Capture the cell that displays the provided text and extract its (x, y) central coordinate. 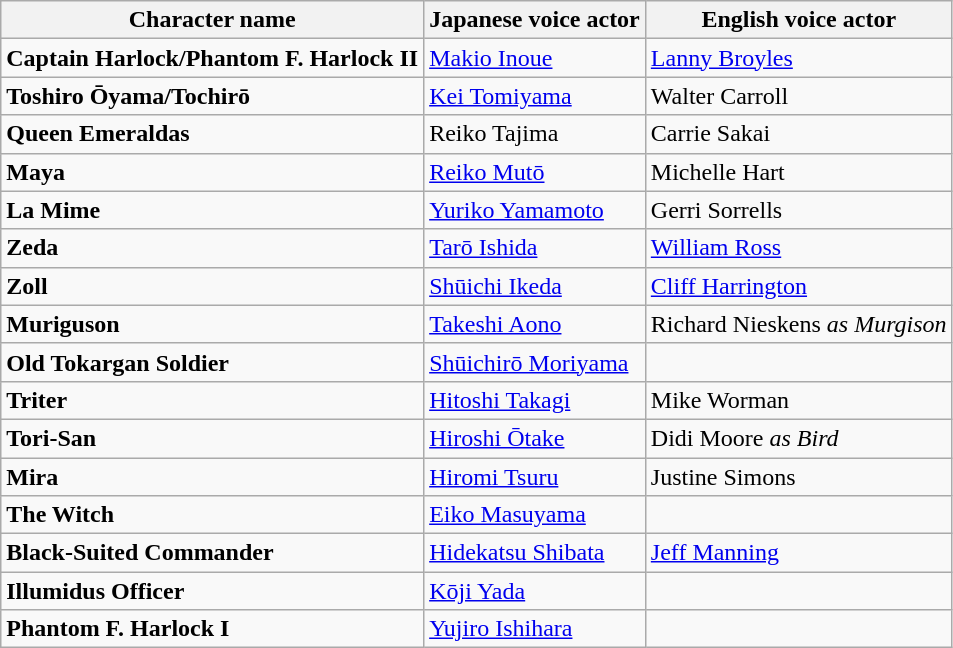
Jeff Manning (798, 553)
Muriguson (212, 324)
Triter (212, 400)
Mike Worman (798, 400)
Takeshi Aono (535, 324)
Lanny Broyles (798, 58)
Carrie Sakai (798, 134)
Hitoshi Takagi (535, 400)
Toshiro Ōyama/Tochirō (212, 96)
Eiko Masuyama (535, 515)
Kōji Yada (535, 591)
Reiko Tajima (535, 134)
Zeda (212, 248)
Justine Simons (798, 477)
Tori-San (212, 438)
English voice actor (798, 20)
Black-Suited Commander (212, 553)
Didi Moore as Bird (798, 438)
Maya (212, 172)
Hiromi Tsuru (535, 477)
Reiko Mutō (535, 172)
The Witch (212, 515)
Character name (212, 20)
Japanese voice actor (535, 20)
Shūichirō Moriyama (535, 362)
Mira (212, 477)
Illumidus Officer (212, 591)
La Mime (212, 210)
Walter Carroll (798, 96)
Makio Inoue (535, 58)
Gerri Sorrells (798, 210)
Yujiro Ishihara (535, 629)
Yuriko Yamamoto (535, 210)
Michelle Hart (798, 172)
Queen Emeraldas (212, 134)
Cliff Harrington (798, 286)
Hidekatsu Shibata (535, 553)
Hiroshi Ōtake (535, 438)
Kei Tomiyama (535, 96)
Richard Nieskens as Murgison (798, 324)
Tarō Ishida (535, 248)
Phantom F. Harlock I (212, 629)
Old Tokargan Soldier (212, 362)
Captain Harlock/Phantom F. Harlock II (212, 58)
Shūichi Ikeda (535, 286)
William Ross (798, 248)
Zoll (212, 286)
